Extract the [X, Y] coordinate from the center of the cell holding the provided text.  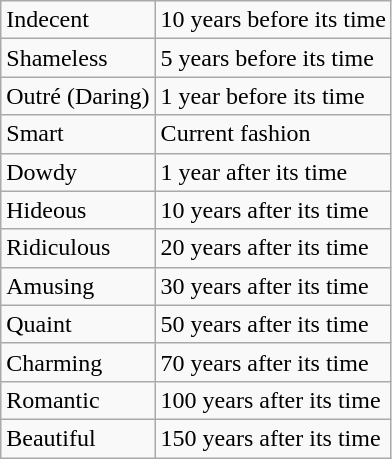
Current fashion [273, 134]
1 year after its time [273, 172]
70 years after its time [273, 362]
Smart [78, 134]
30 years after its time [273, 286]
Quaint [78, 324]
5 years before its time [273, 58]
50 years after its time [273, 324]
Shameless [78, 58]
Beautiful [78, 438]
Charming [78, 362]
100 years after its time [273, 400]
Amusing [78, 286]
Ridiculous [78, 248]
20 years after its time [273, 248]
150 years after its time [273, 438]
Outré (Daring) [78, 96]
Romantic [78, 400]
10 years before its time [273, 20]
Dowdy [78, 172]
Indecent [78, 20]
1 year before its time [273, 96]
Hideous [78, 210]
10 years after its time [273, 210]
